Identify which cell holds the provided text, then report its (x, y) central coordinate. 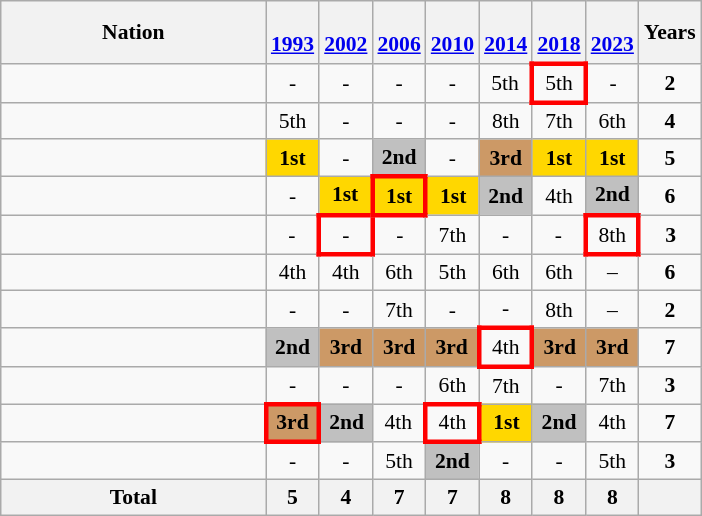
2023 (612, 32)
2014 (506, 32)
2010 (452, 32)
Nation (134, 32)
2018 (558, 32)
2006 (398, 32)
Total (134, 498)
2002 (346, 32)
1993 (292, 32)
Years (670, 32)
